Find where the given text appears and provide that cell's center as (X, Y) coordinate. 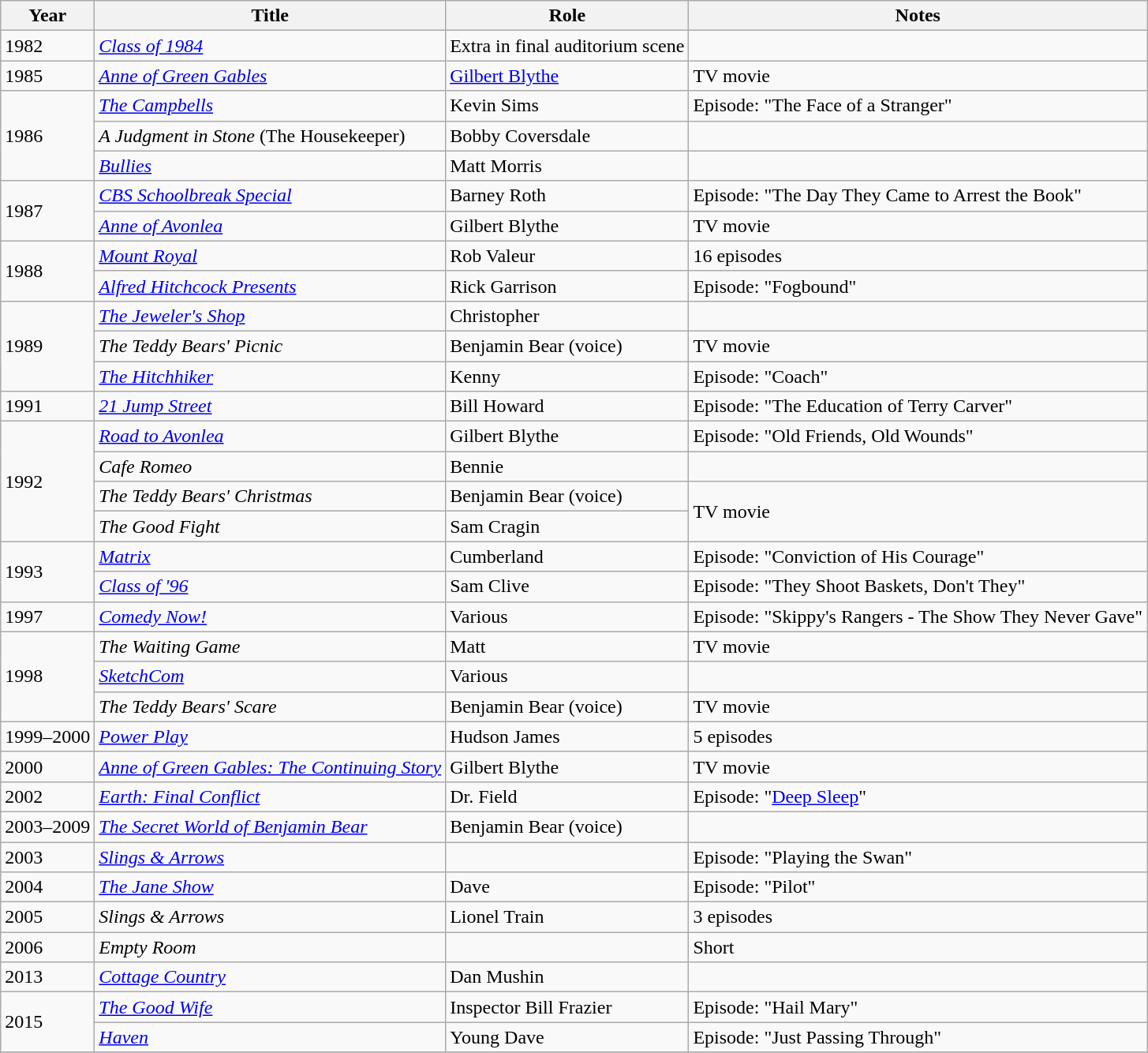
Alfred Hitchcock Presents (270, 286)
1991 (47, 407)
Road to Avonlea (270, 437)
Anne of Avonlea (270, 226)
1989 (47, 346)
The Secret World of Benjamin Bear (270, 826)
Class of '96 (270, 586)
Episode: "Skippy's Rangers - The Show They Never Gave" (918, 616)
Episode: "Just Passing Through" (918, 1037)
The Teddy Bears' Christmas (270, 497)
Episode: "Playing the Swan" (918, 856)
Comedy Now! (270, 616)
The Campbells (270, 106)
CBS Schoolbreak Special (270, 196)
1992 (47, 482)
The Teddy Bears' Picnic (270, 346)
Episode: "Deep Sleep" (918, 796)
Hudson James (567, 736)
Episode: "Hail Mary" (918, 1007)
The Jeweler's Shop (270, 316)
2004 (47, 887)
Kenny (567, 377)
Young Dave (567, 1037)
The Good Fight (270, 526)
Episode: "Coach" (918, 377)
Bullies (270, 166)
2013 (47, 977)
The Jane Show (270, 887)
1988 (47, 271)
2003–2009 (47, 826)
Episode: "Conviction of His Courage" (918, 556)
Bobby Coversdale (567, 136)
1987 (47, 211)
Rob Valeur (567, 256)
Empty Room (270, 947)
Year (47, 16)
Mount Royal (270, 256)
2015 (47, 1022)
Christopher (567, 316)
Short (918, 947)
Extra in final auditorium scene (567, 46)
Episode: "They Shoot Baskets, Don't They" (918, 586)
1986 (47, 136)
Episode: "The Face of a Stranger" (918, 106)
2002 (47, 796)
Inspector Bill Frazier (567, 1007)
1985 (47, 76)
Cottage Country (270, 977)
Barney Roth (567, 196)
1998 (47, 676)
5 episodes (918, 736)
Haven (270, 1037)
2005 (47, 917)
Episode: "Old Friends, Old Wounds" (918, 437)
Matt Morris (567, 166)
Rick Garrison (567, 286)
16 episodes (918, 256)
2000 (47, 766)
Episode: "Pilot" (918, 887)
Earth: Final Conflict (270, 796)
3 episodes (918, 917)
Episode: "Fogbound" (918, 286)
Anne of Green Gables: The Continuing Story (270, 766)
Dan Mushin (567, 977)
Episode: "The Education of Terry Carver" (918, 407)
Anne of Green Gables (270, 76)
Lionel Train (567, 917)
Episode: "The Day They Came to Arrest the Book" (918, 196)
Title (270, 16)
Cumberland (567, 556)
Dave (567, 887)
Matrix (270, 556)
Sam Clive (567, 586)
1997 (47, 616)
Dr. Field (567, 796)
The Teddy Bears' Scare (270, 706)
Notes (918, 16)
The Waiting Game (270, 646)
SketchCom (270, 676)
2006 (47, 947)
21 Jump Street (270, 407)
Bill Howard (567, 407)
A Judgment in Stone (The Housekeeper) (270, 136)
Sam Cragin (567, 526)
Bennie (567, 467)
1982 (47, 46)
Kevin Sims (567, 106)
Power Play (270, 736)
The Hitchhiker (270, 377)
Class of 1984 (270, 46)
Role (567, 16)
1999–2000 (47, 736)
The Good Wife (270, 1007)
Matt (567, 646)
Cafe Romeo (270, 467)
2003 (47, 856)
1993 (47, 571)
